Extract the [x, y] coordinate from the center of the cell holding the provided text.  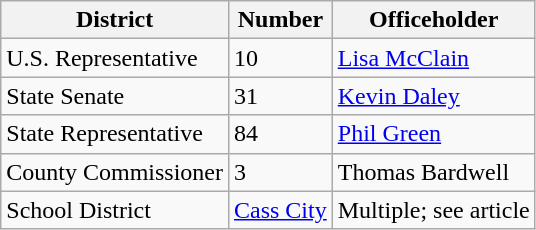
10 [280, 58]
Multiple; see article [434, 210]
3 [280, 172]
84 [280, 134]
31 [280, 96]
Lisa McClain [434, 58]
School District [115, 210]
Cass City [280, 210]
Phil Green [434, 134]
Thomas Bardwell [434, 172]
Number [280, 20]
Kevin Daley [434, 96]
State Representative [115, 134]
District [115, 20]
State Senate [115, 96]
U.S. Representative [115, 58]
County Commissioner [115, 172]
Officeholder [434, 20]
